For the text-containing cell, return its midpoint in (x, y) coordinate format. 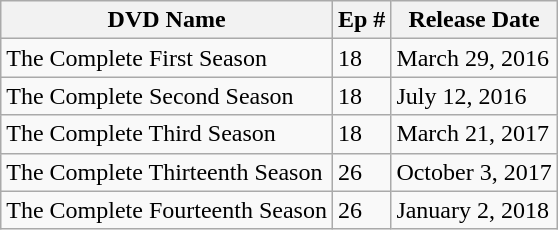
July 12, 2016 (474, 96)
March 29, 2016 (474, 58)
January 2, 2018 (474, 210)
March 21, 2017 (474, 134)
October 3, 2017 (474, 172)
The Complete Thirteenth Season (167, 172)
DVD Name (167, 20)
The Complete First Season (167, 58)
The Complete Second Season (167, 96)
Ep # (361, 20)
Release Date (474, 20)
The Complete Third Season (167, 134)
The Complete Fourteenth Season (167, 210)
